Locate the cell with the specified text and output its (X, Y) center coordinate. 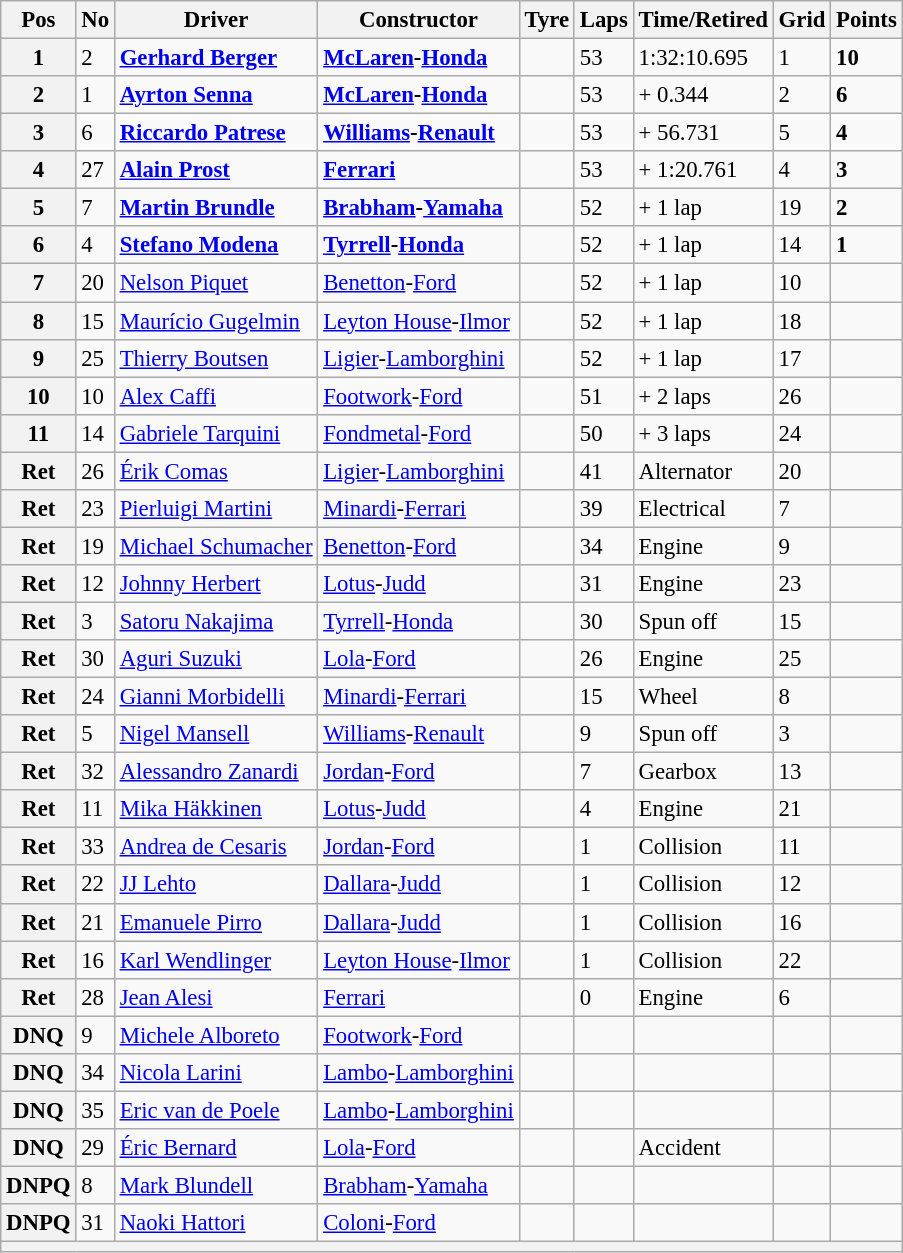
JJ Lehto (216, 885)
0 (604, 997)
18 (802, 321)
Driver (216, 20)
Mark Blundell (216, 1185)
29 (95, 1148)
Karl Wendlinger (216, 960)
Stefano Modena (216, 245)
+ 2 laps (703, 396)
Pierluigi Martini (216, 509)
Alain Prost (216, 170)
Mika Häkkinen (216, 809)
Riccardo Patrese (216, 133)
Emanuele Pirro (216, 922)
+ 56.731 (703, 133)
Jean Alesi (216, 997)
Wheel (703, 697)
Gianni Morbidelli (216, 697)
41 (604, 471)
Eric van de Poele (216, 1110)
Pos (38, 20)
Constructor (418, 20)
Gerhard Berger (216, 58)
28 (95, 997)
Thierry Boutsen (216, 358)
Johnny Herbert (216, 584)
Alternator (703, 471)
Martin Brundle (216, 208)
+ 0.344 (703, 95)
13 (802, 772)
Ayrton Senna (216, 95)
Electrical (703, 509)
Gearbox (703, 772)
+ 3 laps (703, 433)
Érik Comas (216, 471)
50 (604, 433)
Nicola Larini (216, 1073)
Nelson Piquet (216, 283)
Time/Retired (703, 20)
Accident (703, 1148)
Coloni-Ford (418, 1223)
17 (802, 358)
Points (866, 20)
Michael Schumacher (216, 546)
Satoru Nakajima (216, 621)
+ 1:20.761 (703, 170)
39 (604, 509)
Andrea de Cesaris (216, 847)
Naoki Hattori (216, 1223)
Éric Bernard (216, 1148)
Maurício Gugelmin (216, 321)
Alex Caffi (216, 396)
No (95, 20)
27 (95, 170)
Tyre (546, 20)
Michele Alboreto (216, 1035)
Aguri Suzuki (216, 659)
Fondmetal-Ford (418, 433)
Gabriele Tarquini (216, 433)
32 (95, 772)
Laps (604, 20)
51 (604, 396)
33 (95, 847)
35 (95, 1110)
Grid (802, 20)
Nigel Mansell (216, 734)
Alessandro Zanardi (216, 772)
1:32:10.695 (703, 58)
